Identify which cell holds the provided text, then report its [X, Y] central coordinate. 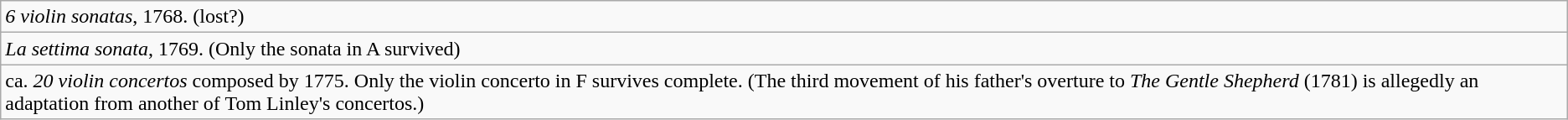
6 violin sonatas, 1768. (lost?) [784, 17]
La settima sonata, 1769. (Only the sonata in A survived) [784, 49]
